Extract the [X, Y] coordinate from the center of the cell holding the provided text.  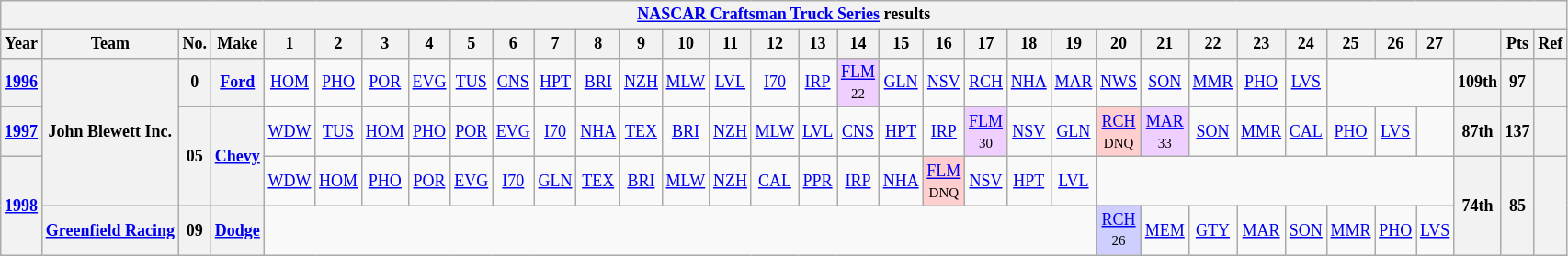
1 [290, 44]
22 [1213, 44]
85 [1517, 206]
John Blewett Inc. [110, 132]
1997 [22, 132]
NWS [1119, 83]
RCH [986, 83]
26 [1395, 44]
137 [1517, 132]
0 [195, 83]
Greenfield Racing [110, 230]
05 [195, 156]
No. [195, 44]
10 [686, 44]
97 [1517, 83]
5 [472, 44]
1996 [22, 83]
8 [598, 44]
18 [1028, 44]
6 [514, 44]
GTY [1213, 230]
7 [555, 44]
3 [384, 44]
19 [1074, 44]
9 [642, 44]
FLM22 [858, 83]
09 [195, 230]
MEM [1165, 230]
Chevy [237, 156]
21 [1165, 44]
Ref [1551, 44]
Pts [1517, 44]
24 [1305, 44]
4 [429, 44]
87th [1478, 132]
109th [1478, 83]
27 [1436, 44]
Make [237, 44]
Team [110, 44]
RCHDNQ [1119, 132]
FLM30 [986, 132]
Year [22, 44]
1998 [22, 206]
25 [1351, 44]
13 [818, 44]
2 [338, 44]
Dodge [237, 230]
Ford [237, 83]
74th [1478, 206]
17 [986, 44]
MAR33 [1165, 132]
23 [1261, 44]
FLMDNQ [944, 181]
16 [944, 44]
RCH26 [1119, 230]
PPR [818, 181]
11 [731, 44]
20 [1119, 44]
NASCAR Craftsman Truck Series results [784, 15]
15 [901, 44]
12 [774, 44]
14 [858, 44]
